Pinpoint the cell where the given text exists, returning its [X, Y] midpoint coordinate. 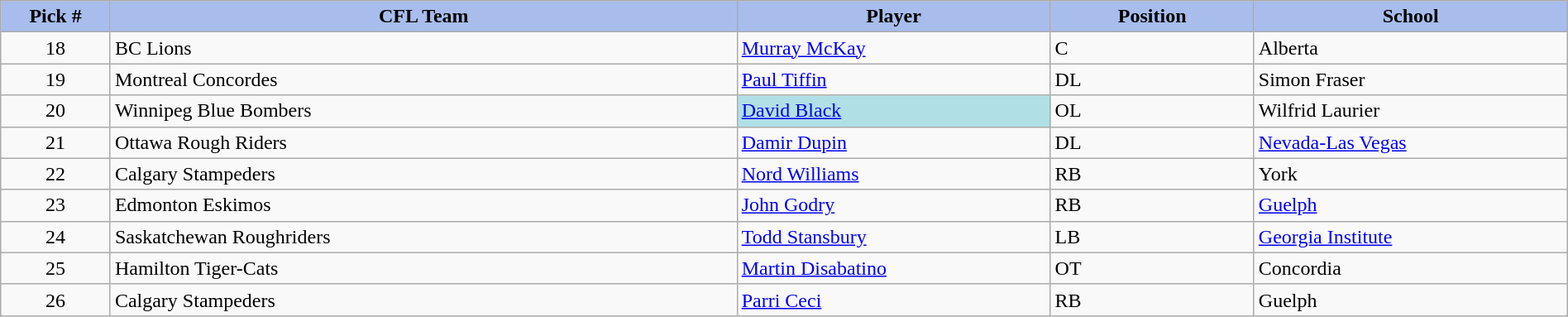
Edmonton Eskimos [423, 205]
Simon Fraser [1411, 79]
Winnipeg Blue Bombers [423, 111]
BC Lions [423, 48]
26 [56, 300]
Montreal Concordes [423, 79]
22 [56, 174]
C [1152, 48]
LB [1152, 237]
18 [56, 48]
Damir Dupin [893, 142]
24 [56, 237]
Saskatchewan Roughriders [423, 237]
Wilfrid Laurier [1411, 111]
David Black [893, 111]
25 [56, 268]
Martin Disabatino [893, 268]
Georgia Institute [1411, 237]
Paul Tiffin [893, 79]
Hamilton Tiger-Cats [423, 268]
Position [1152, 17]
OL [1152, 111]
York [1411, 174]
Nord Williams [893, 174]
Parri Ceci [893, 300]
23 [56, 205]
Todd Stansbury [893, 237]
Player [893, 17]
John Godry [893, 205]
Nevada-Las Vegas [1411, 142]
20 [56, 111]
Alberta [1411, 48]
19 [56, 79]
School [1411, 17]
Ottawa Rough Riders [423, 142]
OT [1152, 268]
CFL Team [423, 17]
Concordia [1411, 268]
21 [56, 142]
Pick # [56, 17]
Murray McKay [893, 48]
